Output the (X, Y) coordinate of the center of the cell containing the given text.  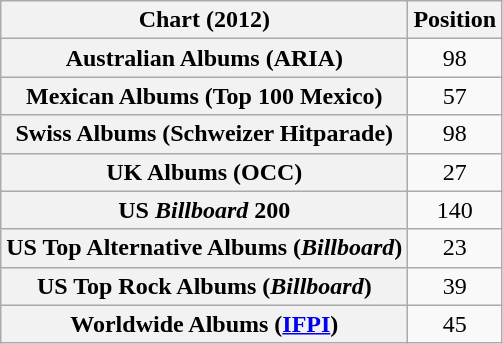
US Top Rock Albums (Billboard) (204, 286)
23 (455, 248)
UK Albums (OCC) (204, 172)
27 (455, 172)
Mexican Albums (Top 100 Mexico) (204, 96)
Australian Albums (ARIA) (204, 58)
US Top Alternative Albums (Billboard) (204, 248)
Position (455, 20)
57 (455, 96)
US Billboard 200 (204, 210)
39 (455, 286)
140 (455, 210)
Swiss Albums (Schweizer Hitparade) (204, 134)
Chart (2012) (204, 20)
45 (455, 324)
Worldwide Albums (IFPI) (204, 324)
